Return (X, Y) of the center of cell containing provided text 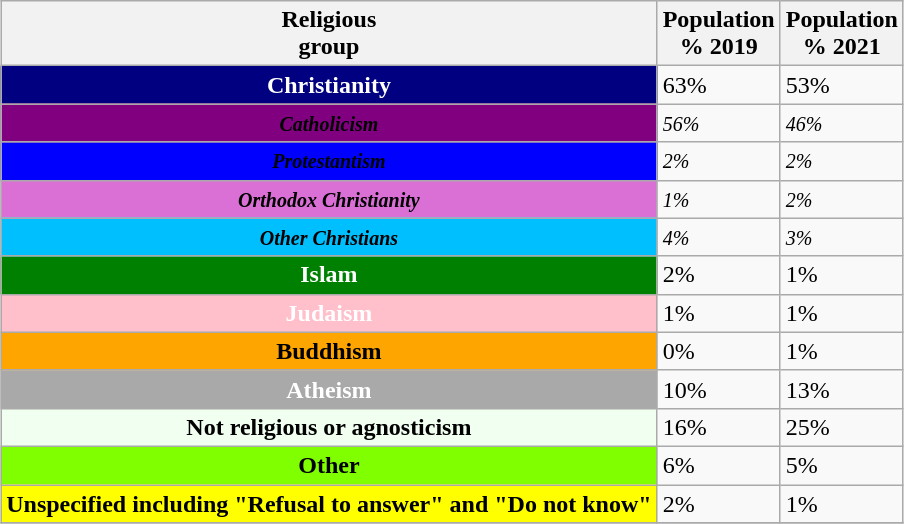
6% (718, 465)
3% (842, 237)
Christianity (329, 85)
Atheism (329, 389)
53% (842, 85)
Religiousgroup (329, 34)
63% (718, 85)
56% (718, 123)
0% (718, 351)
Other (329, 465)
Orthodox Christianity (329, 199)
Buddhism (329, 351)
4% (718, 237)
46% (842, 123)
Other Christians (329, 237)
Protestantism (329, 161)
Judaism (329, 313)
25% (842, 427)
13% (842, 389)
Islam (329, 275)
Unspecified including "Refusal to answer" and "Do not know" (329, 503)
16% (718, 427)
Catholicism (329, 123)
Population % 2019 (718, 34)
Population % 2021 (842, 34)
10% (718, 389)
Not religious or agnosticism (329, 427)
5% (842, 465)
